From the cell containing the given text, extract its center point as (X, Y) coordinate. 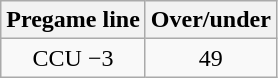
Pregame line (74, 20)
Over/under (210, 20)
CCU −3 (74, 58)
49 (210, 58)
